From the cell containing the given text, extract its center point as (x, y) coordinate. 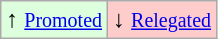
↓ Relegated (162, 20)
↑ Promoted (54, 20)
